Return [X, Y] of the center of cell containing provided text 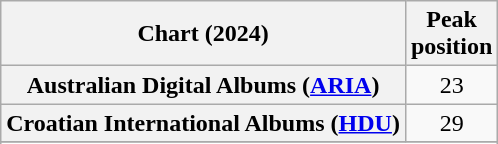
Chart (2024) [204, 34]
23 [451, 85]
Peakposition [451, 34]
Croatian International Albums (HDU) [204, 123]
29 [451, 123]
Australian Digital Albums (ARIA) [204, 85]
